Locate the cell with the specified text and output its [X, Y] center coordinate. 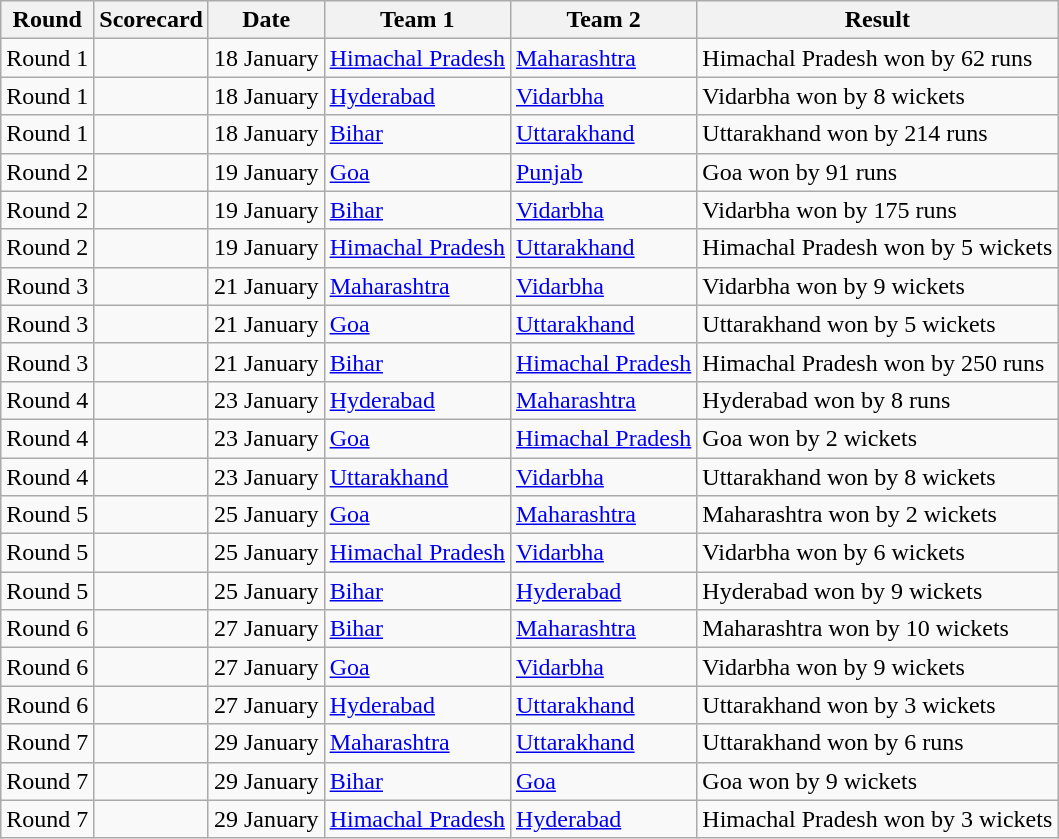
Himachal Pradesh won by 3 wickets [878, 819]
Date [266, 20]
Vidarbha won by 175 runs [878, 210]
Hyderabad won by 9 wickets [878, 591]
Himachal Pradesh won by 5 wickets [878, 248]
Uttarakhand won by 5 wickets [878, 324]
Round [48, 20]
Vidarbha won by 8 wickets [878, 96]
Himachal Pradesh won by 250 runs [878, 362]
Goa won by 2 wickets [878, 438]
Vidarbha won by 6 wickets [878, 553]
Team 1 [417, 20]
Maharashtra won by 10 wickets [878, 629]
Result [878, 20]
Punjab [603, 172]
Team 2 [603, 20]
Maharashtra won by 2 wickets [878, 515]
Uttarakhand won by 6 runs [878, 743]
Uttarakhand won by 214 runs [878, 134]
Scorecard [152, 20]
Goa won by 91 runs [878, 172]
Himachal Pradesh won by 62 runs [878, 58]
Hyderabad won by 8 runs [878, 400]
Uttarakhand won by 3 wickets [878, 705]
Uttarakhand won by 8 wickets [878, 477]
Goa won by 9 wickets [878, 781]
